Detect which cell encompasses the target text, then output its (x, y) center coordinate. 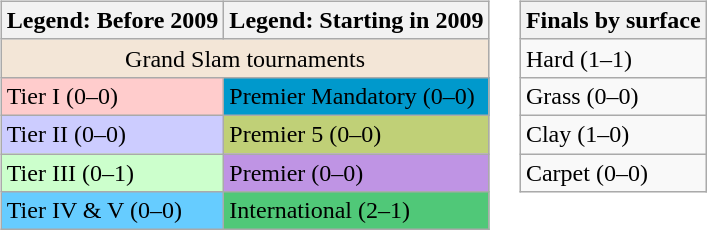
Premier (0–0) (356, 173)
International (2–1) (356, 211)
Hard (1–1) (613, 58)
Clay (1–0) (613, 134)
Premier Mandatory (0–0) (356, 96)
Grand Slam tournaments (245, 58)
Tier IV & V (0–0) (112, 211)
Legend: Starting in 2009 (356, 20)
Finals by surface (613, 20)
Tier III (0–1) (112, 173)
Tier II (0–0) (112, 134)
Grass (0–0) (613, 96)
Premier 5 (0–0) (356, 134)
Legend: Before 2009 (112, 20)
Tier I (0–0) (112, 96)
Carpet (0–0) (613, 173)
